Determine the [x, y] coordinate at the center of the cell enclosing the given text.  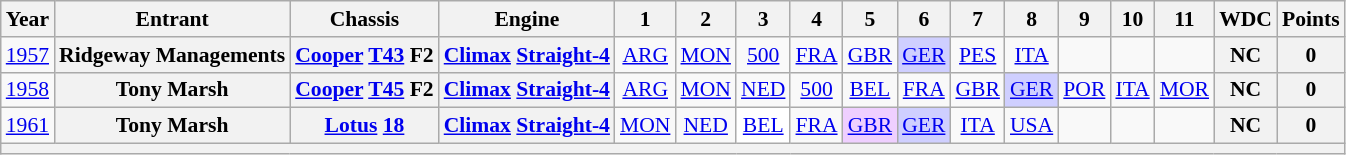
POR [1084, 90]
MOR [1184, 90]
Ridgeway Managements [172, 55]
Entrant [172, 19]
5 [870, 19]
11 [1184, 19]
Engine [527, 19]
Lotus 18 [364, 126]
Chassis [364, 19]
Cooper T45 F2 [364, 90]
Points [1311, 19]
Year [28, 19]
1961 [28, 126]
USA [1032, 126]
2 [706, 19]
1957 [28, 55]
1958 [28, 90]
WDC [1246, 19]
3 [763, 19]
4 [816, 19]
PES [978, 55]
1 [646, 19]
Cooper T43 F2 [364, 55]
9 [1084, 19]
7 [978, 19]
8 [1032, 19]
10 [1132, 19]
6 [924, 19]
